Detect which cell encompasses the target text, then output its (x, y) center coordinate. 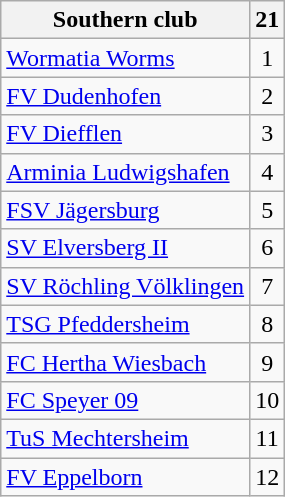
9 (268, 362)
5 (268, 210)
8 (268, 324)
1 (268, 58)
FSV Jägersburg (126, 210)
12 (268, 477)
FV Eppelborn (126, 477)
2 (268, 96)
Southern club (126, 20)
4 (268, 172)
21 (268, 20)
3 (268, 134)
11 (268, 438)
SV Röchling Völklingen (126, 286)
TuS Mechtersheim (126, 438)
FC Hertha Wiesbach (126, 362)
FV Diefflen (126, 134)
FV Dudenhofen (126, 96)
7 (268, 286)
6 (268, 248)
10 (268, 400)
FC Speyer 09 (126, 400)
Arminia Ludwigshafen (126, 172)
Wormatia Worms (126, 58)
TSG Pfeddersheim (126, 324)
SV Elversberg II (126, 248)
